From the cell containing the given text, extract its center point as (X, Y) coordinate. 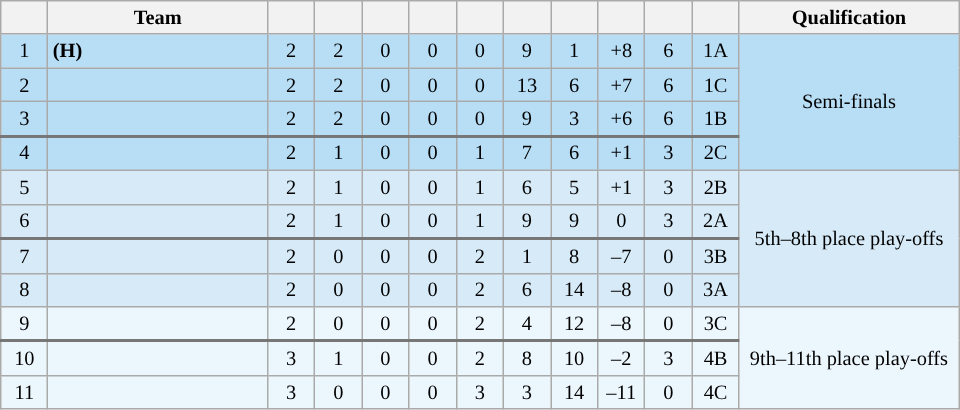
4B (716, 358)
2A (716, 221)
1A (716, 51)
+6 (622, 118)
13 (526, 85)
3C (716, 323)
1C (716, 85)
Qualification (849, 17)
–2 (622, 358)
1B (716, 118)
–11 (622, 392)
12 (574, 323)
(H) (158, 51)
2B (716, 187)
–7 (622, 255)
4C (716, 392)
Semi-finals (849, 102)
11 (24, 392)
3A (716, 290)
+7 (622, 85)
+8 (622, 51)
2C (716, 153)
9th–11th place play-offs (849, 357)
3B (716, 255)
5th–8th place play-offs (849, 238)
Team (158, 17)
